Provide the (x, y) coordinate of the cell's center where the given text is located.  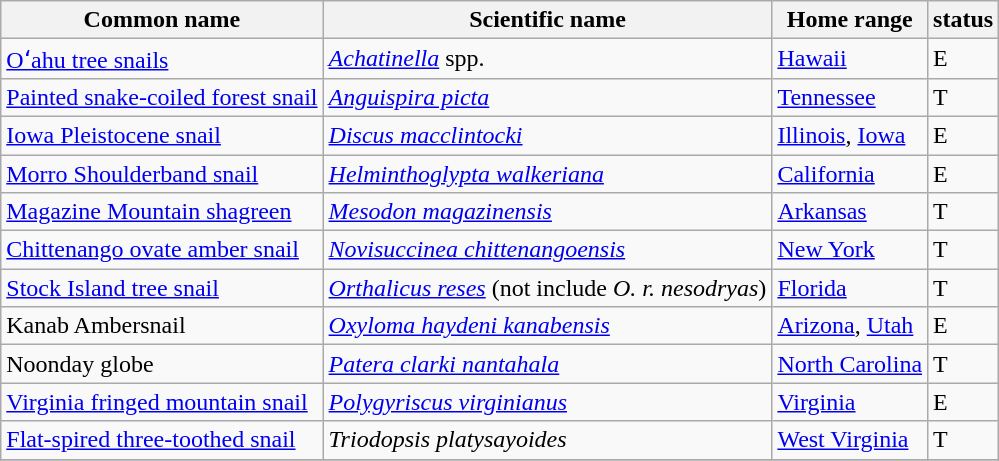
Oʻahu tree snails (162, 59)
Morro Shoulderband snail (162, 173)
Helminthoglypta walkeriana (548, 173)
Florida (850, 288)
Common name (162, 20)
status (964, 20)
California (850, 173)
New York (850, 250)
Scientific name (548, 20)
Chittenango ovate amber snail (162, 250)
Kanab Ambersnail (162, 326)
Illinois, Iowa (850, 135)
Discus macclintocki (548, 135)
Virginia fringed mountain snail (162, 402)
North Carolina (850, 364)
Magazine Mountain shagreen (162, 212)
Tennessee (850, 97)
Anguispira picta (548, 97)
Triodopsis platysayoides (548, 440)
Flat-spired three-toothed snail (162, 440)
Iowa Pleistocene snail (162, 135)
Novisuccinea chittenangoensis (548, 250)
West Virginia (850, 440)
Orthalicus reses (not include O. r. nesodryas) (548, 288)
Mesodon magazinensis (548, 212)
Arizona, Utah (850, 326)
Home range (850, 20)
Virginia (850, 402)
Achatinella spp. (548, 59)
Noonday globe (162, 364)
Arkansas (850, 212)
Stock Island tree snail (162, 288)
Oxyloma haydeni kanabensis (548, 326)
Polygyriscus virginianus (548, 402)
Hawaii (850, 59)
Patera clarki nantahala (548, 364)
Painted snake-coiled forest snail (162, 97)
